Find where the given text appears and provide that cell's center as [x, y] coordinate. 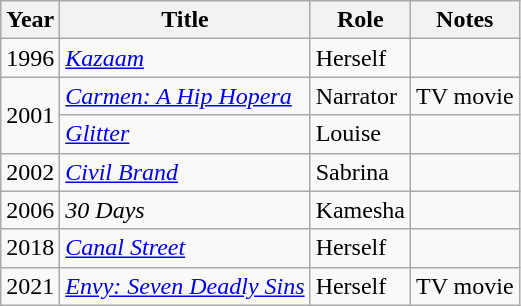
Year [30, 20]
Role [360, 20]
2018 [30, 248]
2002 [30, 172]
Carmen: A Hip Hopera [185, 96]
2021 [30, 286]
30 Days [185, 210]
Envy: Seven Deadly Sins [185, 286]
Canal Street [185, 248]
Narrator [360, 96]
Sabrina [360, 172]
Notes [464, 20]
2006 [30, 210]
Louise [360, 134]
1996 [30, 58]
Civil Brand [185, 172]
Kamesha [360, 210]
Kazaam [185, 58]
Title [185, 20]
Glitter [185, 134]
2001 [30, 115]
